Identify which cell holds the provided text, then report its [x, y] central coordinate. 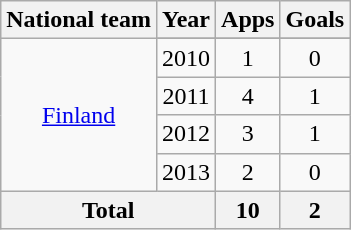
10 [248, 210]
Year [186, 20]
Finland [79, 115]
2013 [186, 172]
Total [108, 210]
Goals [315, 20]
4 [248, 96]
2012 [186, 134]
3 [248, 134]
2010 [186, 58]
2011 [186, 96]
National team [79, 20]
Apps [248, 20]
